Capture the cell that displays the provided text and extract its [X, Y] central coordinate. 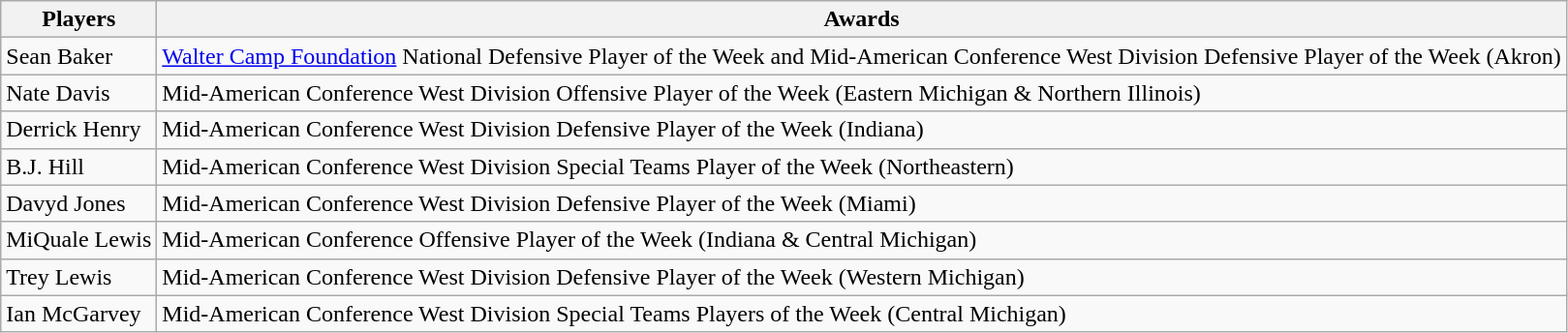
Mid-American Conference West Division Offensive Player of the Week (Eastern Michigan & Northern Illinois) [862, 93]
Mid-American Conference West Division Defensive Player of the Week (Miami) [862, 203]
Mid-American Conference West Division Defensive Player of the Week (Indiana) [862, 130]
Mid-American Conference West Division Special Teams Players of the Week (Central Michigan) [862, 314]
MiQuale Lewis [79, 240]
Mid-American Conference Offensive Player of the Week (Indiana & Central Michigan) [862, 240]
Derrick Henry [79, 130]
Walter Camp Foundation National Defensive Player of the Week and Mid-American Conference West Division Defensive Player of the Week (Akron) [862, 56]
Sean Baker [79, 56]
Mid-American Conference West Division Special Teams Player of the Week (Northeastern) [862, 166]
Mid-American Conference West Division Defensive Player of the Week (Western Michigan) [862, 277]
Trey Lewis [79, 277]
Ian McGarvey [79, 314]
B.J. Hill [79, 166]
Nate Davis [79, 93]
Players [79, 19]
Awards [862, 19]
Davyd Jones [79, 203]
